Scan for the cell matching the given text and deliver its (X, Y) coordinate at center. 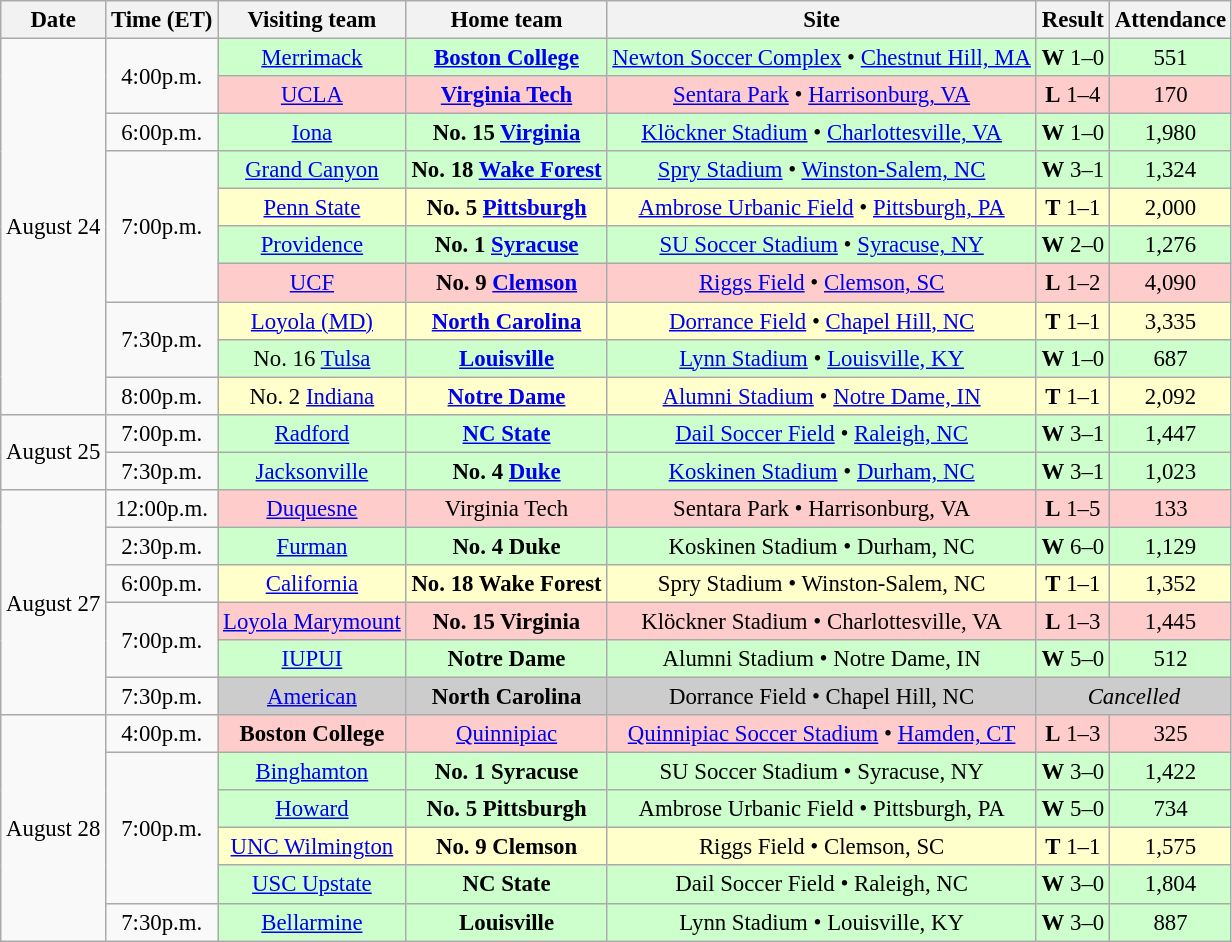
August 27 (54, 603)
Duquesne (312, 509)
No. 2 Indiana (312, 396)
4,090 (1170, 283)
Providence (312, 245)
12:00p.m. (162, 509)
Loyola Marymount (312, 621)
California (312, 584)
UCF (312, 283)
Visiting team (312, 20)
1,352 (1170, 584)
Result (1072, 20)
IUPUI (312, 659)
Time (ET) (162, 20)
L 1–5 (1072, 509)
1,575 (1170, 847)
Quinnipiac (506, 734)
Site (822, 20)
Howard (312, 809)
Iona (312, 133)
170 (1170, 95)
Jacksonville (312, 471)
W 2–0 (1072, 245)
1,804 (1170, 885)
3,335 (1170, 321)
UCLA (312, 95)
Attendance (1170, 20)
W 6–0 (1072, 546)
2,092 (1170, 396)
1,422 (1170, 772)
1,980 (1170, 133)
August 25 (54, 452)
Bellarmine (312, 922)
734 (1170, 809)
887 (1170, 922)
1,445 (1170, 621)
Binghamton (312, 772)
1,324 (1170, 170)
USC Upstate (312, 885)
551 (1170, 58)
August 28 (54, 828)
Home team (506, 20)
8:00p.m. (162, 396)
2:30p.m. (162, 546)
Grand Canyon (312, 170)
687 (1170, 358)
Furman (312, 546)
1,129 (1170, 546)
L 1–2 (1072, 283)
512 (1170, 659)
2,000 (1170, 208)
Date (54, 20)
Loyola (MD) (312, 321)
133 (1170, 509)
L 1–4 (1072, 95)
1,023 (1170, 471)
Radford (312, 433)
UNC Wilmington (312, 847)
1,276 (1170, 245)
Cancelled (1134, 697)
No. 16 Tulsa (312, 358)
American (312, 697)
1,447 (1170, 433)
325 (1170, 734)
Quinnipiac Soccer Stadium • Hamden, CT (822, 734)
Merrimack (312, 58)
Newton Soccer Complex • Chestnut Hill, MA (822, 58)
Penn State (312, 208)
August 24 (54, 227)
